Return [x, y] of the center of cell containing provided text 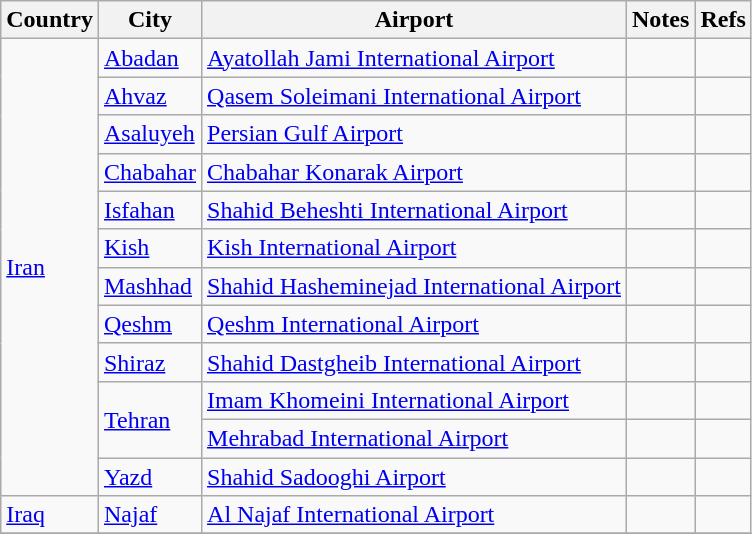
Chabahar [150, 172]
Persian Gulf Airport [414, 134]
Chabahar Konarak Airport [414, 172]
Al Najaf International Airport [414, 515]
Shahid Beheshti International Airport [414, 210]
Qasem Soleimani International Airport [414, 96]
Ayatollah Jami International Airport [414, 58]
Asaluyeh [150, 134]
Qeshm [150, 324]
Yazd [150, 477]
Notes [660, 20]
Imam Khomeini International Airport [414, 400]
Isfahan [150, 210]
Qeshm International Airport [414, 324]
Shiraz [150, 362]
Mashhad [150, 286]
Kish International Airport [414, 248]
Shahid Sadooghi Airport [414, 477]
Airport [414, 20]
Kish [150, 248]
Refs [723, 20]
Abadan [150, 58]
Ahvaz [150, 96]
Iraq [50, 515]
City [150, 20]
Tehran [150, 419]
Iran [50, 268]
Shahid Hasheminejad International Airport [414, 286]
Country [50, 20]
Najaf [150, 515]
Mehrabad International Airport [414, 438]
Shahid Dastgheib International Airport [414, 362]
